Identify which cell holds the provided text, then report its [X, Y] central coordinate. 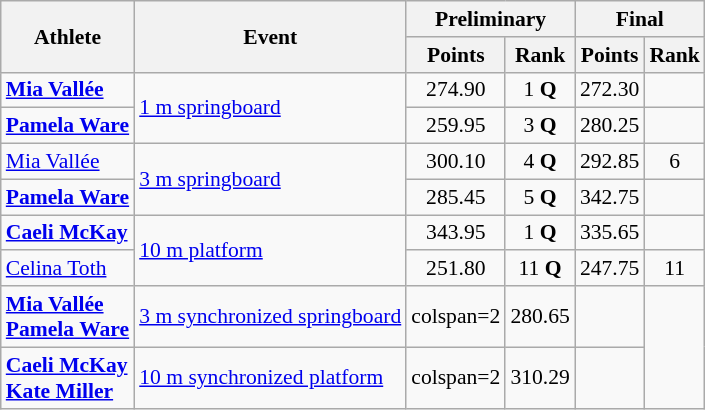
11 Q [540, 269]
247.75 [610, 269]
3 Q [540, 126]
Final [640, 19]
272.30 [610, 90]
Caeli McKay [68, 233]
5 Q [540, 197]
310.29 [540, 378]
251.80 [456, 269]
Preliminary [490, 19]
342.75 [610, 197]
274.90 [456, 90]
Celina Toth [68, 269]
3 m synchronized springboard [270, 316]
280.65 [540, 316]
343.95 [456, 233]
280.25 [610, 126]
6 [674, 162]
Mia ValléePamela Ware [68, 316]
1 m springboard [270, 108]
11 [674, 269]
4 Q [540, 162]
292.85 [610, 162]
3 m springboard [270, 180]
259.95 [456, 126]
335.65 [610, 233]
Event [270, 36]
Athlete [68, 36]
285.45 [456, 197]
300.10 [456, 162]
10 m platform [270, 250]
10 m synchronized platform [270, 378]
Caeli McKayKate Miller [68, 378]
